Find where the given text appears and provide that cell's center as [X, Y] coordinate. 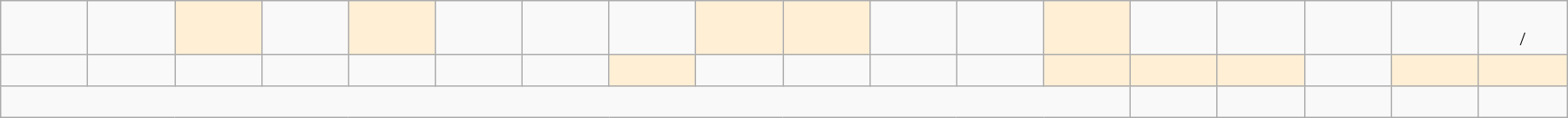
/ [1523, 28]
